Determine the [x, y] coordinate at the center of the cell enclosing the given text.  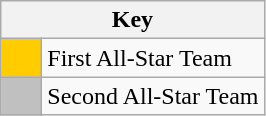
Second All-Star Team [153, 96]
First All-Star Team [153, 58]
Key [132, 20]
